Capture the cell that displays the provided text and extract its (X, Y) central coordinate. 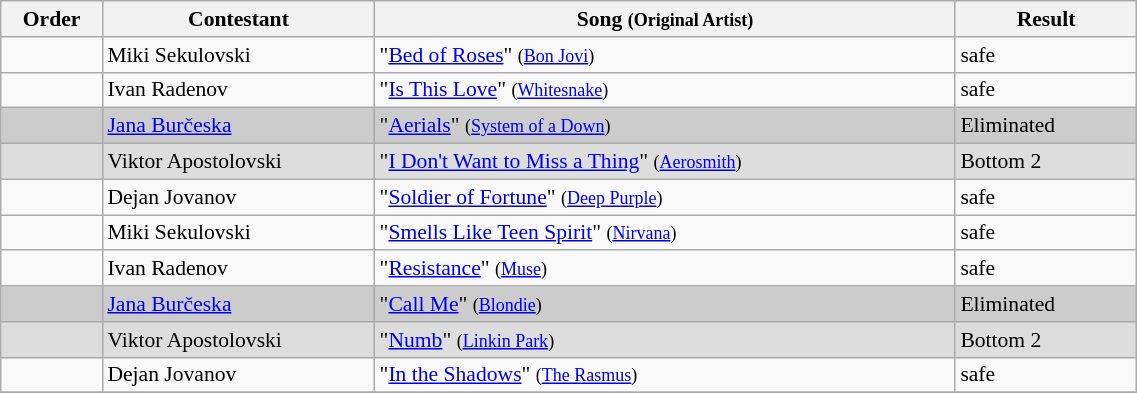
Song (Original Artist) (666, 19)
"Is This Love" (Whitesnake) (666, 90)
"I Don't Want to Miss a Thing" (Aerosmith) (666, 162)
"Bed of Roses" (Bon Jovi) (666, 55)
Order (52, 19)
"Aerials" (System of a Down) (666, 126)
"Soldier of Fortune" (Deep Purple) (666, 197)
"Resistance" (Muse) (666, 269)
"Numb" (Linkin Park) (666, 340)
Result (1046, 19)
"Smells Like Teen Spirit" (Nirvana) (666, 233)
Contestant (238, 19)
"Call Me" (Blondie) (666, 304)
"In the Shadows" (The Rasmus) (666, 375)
